Identify which cell holds the provided text, then report its (X, Y) central coordinate. 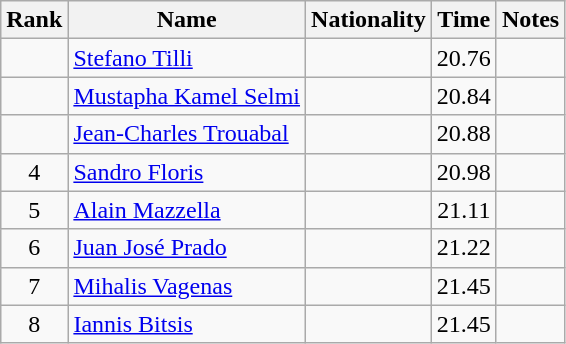
Stefano Tilli (187, 58)
21.22 (464, 248)
8 (34, 324)
Iannis Bitsis (187, 324)
6 (34, 248)
Mustapha Kamel Selmi (187, 96)
Jean-Charles Trouabal (187, 134)
Nationality (369, 20)
Mihalis Vagenas (187, 286)
Rank (34, 20)
20.76 (464, 58)
20.98 (464, 172)
Time (464, 20)
20.88 (464, 134)
Name (187, 20)
20.84 (464, 96)
Alain Mazzella (187, 210)
4 (34, 172)
7 (34, 286)
Sandro Floris (187, 172)
5 (34, 210)
Notes (530, 20)
21.11 (464, 210)
Juan José Prado (187, 248)
